Scan for the cell matching the given text and deliver its [x, y] coordinate at center. 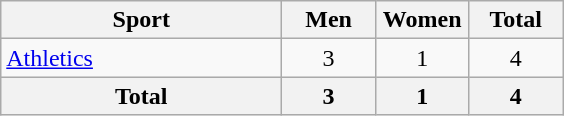
Women [422, 20]
Athletics [142, 58]
Sport [142, 20]
Men [329, 20]
